Locate the cell with the specified text and output its (X, Y) center coordinate. 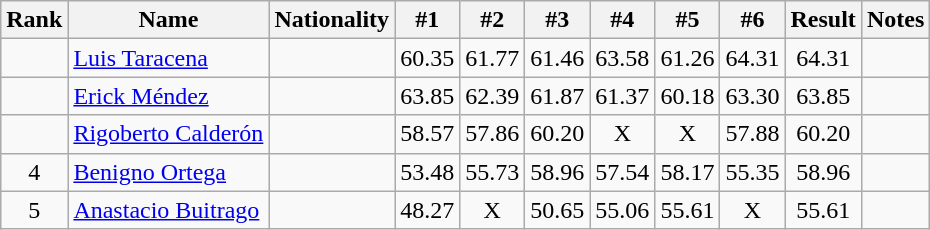
55.06 (622, 210)
50.65 (558, 210)
53.48 (428, 172)
57.88 (752, 134)
61.87 (558, 96)
#5 (688, 20)
Nationality (332, 20)
Anastacio Buitrago (168, 210)
#3 (558, 20)
61.37 (622, 96)
57.86 (492, 134)
63.58 (622, 58)
58.17 (688, 172)
Notes (895, 20)
Benigno Ortega (168, 172)
57.54 (622, 172)
#2 (492, 20)
Rank (34, 20)
Erick Méndez (168, 96)
60.35 (428, 58)
Result (823, 20)
#6 (752, 20)
61.46 (558, 58)
#1 (428, 20)
55.35 (752, 172)
60.18 (688, 96)
5 (34, 210)
63.30 (752, 96)
#4 (622, 20)
4 (34, 172)
Name (168, 20)
62.39 (492, 96)
61.26 (688, 58)
61.77 (492, 58)
Rigoberto Calderón (168, 134)
55.73 (492, 172)
58.57 (428, 134)
48.27 (428, 210)
Luis Taracena (168, 58)
